Find where the given text appears and provide that cell's center as (X, Y) coordinate. 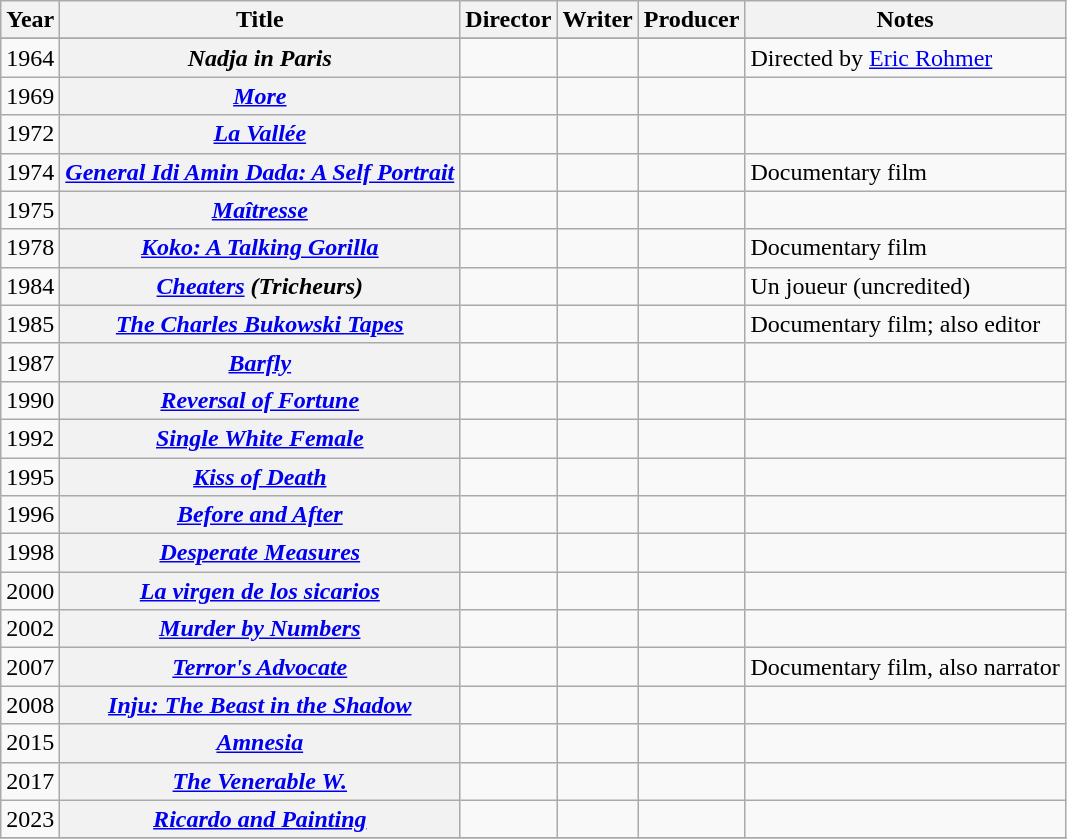
Documentary film, also narrator (905, 667)
Barfly (260, 362)
Single White Female (260, 438)
Desperate Measures (260, 553)
1984 (30, 286)
1964 (30, 58)
La virgen de los sicarios (260, 591)
Producer (692, 20)
Director (508, 20)
Nadja in Paris (260, 58)
1974 (30, 172)
2000 (30, 591)
2007 (30, 667)
Before and After (260, 515)
Koko: A Talking Gorilla (260, 248)
2002 (30, 629)
1972 (30, 134)
More (260, 96)
2023 (30, 819)
Documentary film; also editor (905, 324)
1990 (30, 400)
Murder by Numbers (260, 629)
1987 (30, 362)
Ricardo and Painting (260, 819)
1995 (30, 477)
2008 (30, 705)
1998 (30, 553)
Year (30, 20)
Writer (598, 20)
2015 (30, 743)
Kiss of Death (260, 477)
1996 (30, 515)
The Venerable W. (260, 781)
Terror's Advocate (260, 667)
1985 (30, 324)
Directed by Eric Rohmer (905, 58)
Maîtresse (260, 210)
Reversal of Fortune (260, 400)
1992 (30, 438)
1969 (30, 96)
Inju: The Beast in the Shadow (260, 705)
1975 (30, 210)
Amnesia (260, 743)
Cheaters (Tricheurs) (260, 286)
The Charles Bukowski Tapes (260, 324)
1978 (30, 248)
Title (260, 20)
General Idi Amin Dada: A Self Portrait (260, 172)
2017 (30, 781)
Un joueur (uncredited) (905, 286)
Notes (905, 20)
La Vallée (260, 134)
